Search for the cell housing the specified text and yield its (x, y) center coordinate. 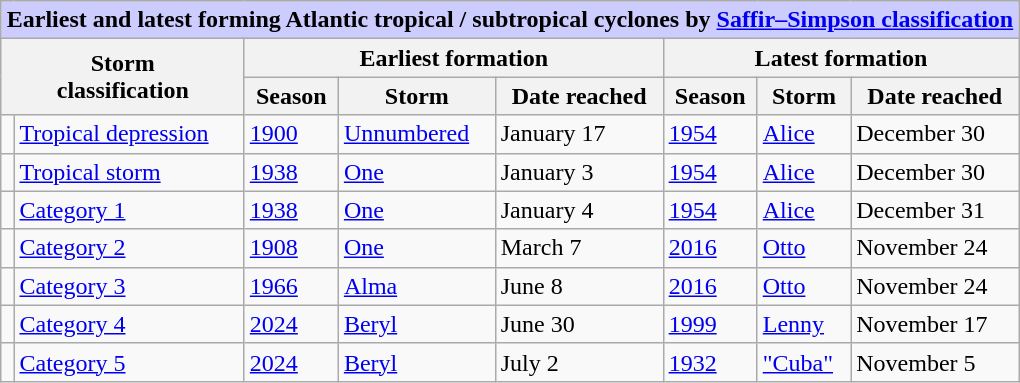
Unnumbered (416, 134)
Category 3 (129, 286)
1966 (291, 286)
Lenny (804, 324)
Tropical storm (129, 172)
Earliest formation (454, 58)
November 5 (935, 362)
November 17 (935, 324)
Category 4 (129, 324)
Alma (416, 286)
1908 (291, 248)
Category 1 (129, 210)
1900 (291, 134)
Category 5 (129, 362)
December 31 (935, 210)
July 2 (579, 362)
Earliest and latest forming Atlantic tropical / subtropical cyclones by Saffir–Simpson classification (510, 20)
January 17 (579, 134)
1932 (710, 362)
June 8 (579, 286)
Tropical depression (129, 134)
1999 (710, 324)
March 7 (579, 248)
January 3 (579, 172)
Stormclassification (122, 77)
Category 2 (129, 248)
June 30 (579, 324)
January 4 (579, 210)
Latest formation (841, 58)
"Cuba" (804, 362)
